Locate the cell with the specified text and output its [x, y] center coordinate. 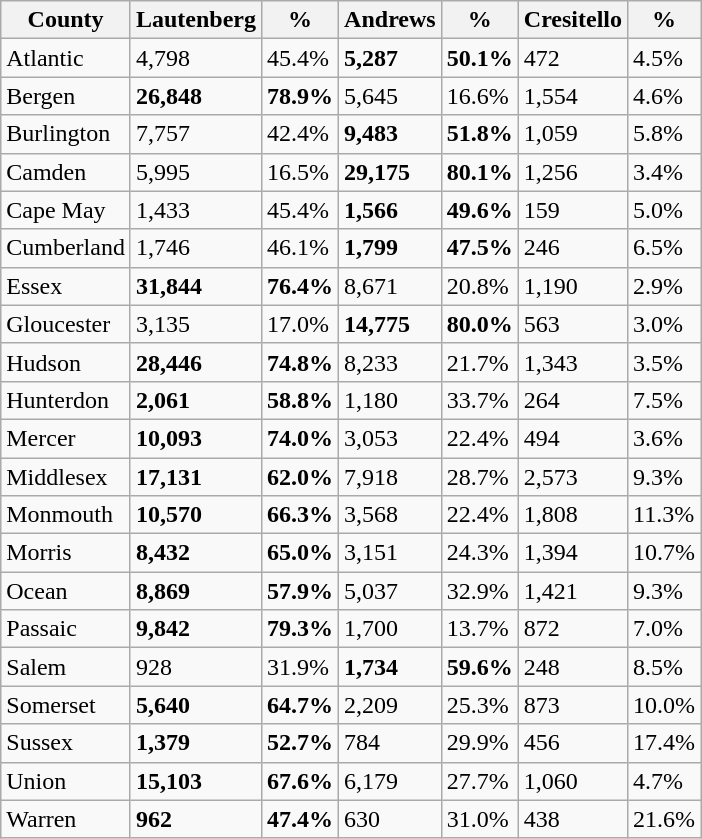
1,566 [390, 210]
Hudson [66, 362]
3.4% [664, 172]
9,483 [390, 134]
8,671 [390, 286]
928 [196, 667]
438 [572, 819]
2,209 [390, 705]
Salem [66, 667]
784 [390, 743]
66.3% [300, 515]
246 [572, 248]
16.6% [480, 96]
248 [572, 667]
Sussex [66, 743]
Somerset [66, 705]
Cumberland [66, 248]
Cape May [66, 210]
873 [572, 705]
5,287 [390, 58]
Burlington [66, 134]
1,060 [572, 781]
57.9% [300, 591]
51.8% [480, 134]
80.1% [480, 172]
County [66, 20]
31,844 [196, 286]
5,037 [390, 591]
Mercer [66, 438]
50.1% [480, 58]
26,848 [196, 96]
21.6% [664, 819]
Essex [66, 286]
1,808 [572, 515]
62.0% [300, 477]
5.0% [664, 210]
1,379 [196, 743]
21.7% [480, 362]
6,179 [390, 781]
52.7% [300, 743]
10,093 [196, 438]
5.8% [664, 134]
1,059 [572, 134]
49.6% [480, 210]
630 [390, 819]
24.3% [480, 553]
5,640 [196, 705]
33.7% [480, 400]
76.4% [300, 286]
1,433 [196, 210]
28,446 [196, 362]
25.3% [480, 705]
4.7% [664, 781]
17.0% [300, 324]
42.4% [300, 134]
264 [572, 400]
3,568 [390, 515]
2,573 [572, 477]
Union [66, 781]
3,151 [390, 553]
59.6% [480, 667]
10.0% [664, 705]
31.9% [300, 667]
1,190 [572, 286]
8,432 [196, 553]
32.9% [480, 591]
29.9% [480, 743]
1,394 [572, 553]
1,734 [390, 667]
15,103 [196, 781]
472 [572, 58]
563 [572, 324]
7,918 [390, 477]
14,775 [390, 324]
8,869 [196, 591]
1,343 [572, 362]
1,700 [390, 629]
2,061 [196, 400]
Atlantic [66, 58]
Gloucester [66, 324]
7,757 [196, 134]
Lautenberg [196, 20]
74.0% [300, 438]
1,554 [572, 96]
46.1% [300, 248]
1,421 [572, 591]
Monmouth [66, 515]
13.7% [480, 629]
3.6% [664, 438]
159 [572, 210]
494 [572, 438]
7.0% [664, 629]
20.8% [480, 286]
3,135 [196, 324]
47.5% [480, 248]
5,995 [196, 172]
80.0% [480, 324]
79.3% [300, 629]
74.8% [300, 362]
Middlesex [66, 477]
27.7% [480, 781]
1,180 [390, 400]
Camden [66, 172]
Hunterdon [66, 400]
1,799 [390, 248]
8,233 [390, 362]
8.5% [664, 667]
872 [572, 629]
4.6% [664, 96]
4.5% [664, 58]
3.0% [664, 324]
Andrews [390, 20]
9,842 [196, 629]
5,645 [390, 96]
Cresitello [572, 20]
Ocean [66, 591]
29,175 [390, 172]
2.9% [664, 286]
47.4% [300, 819]
65.0% [300, 553]
10.7% [664, 553]
78.9% [300, 96]
11.3% [664, 515]
16.5% [300, 172]
10,570 [196, 515]
1,256 [572, 172]
17,131 [196, 477]
28.7% [480, 477]
17.4% [664, 743]
962 [196, 819]
58.8% [300, 400]
1,746 [196, 248]
456 [572, 743]
64.7% [300, 705]
Bergen [66, 96]
7.5% [664, 400]
3.5% [664, 362]
Passaic [66, 629]
67.6% [300, 781]
3,053 [390, 438]
4,798 [196, 58]
31.0% [480, 819]
6.5% [664, 248]
Morris [66, 553]
Warren [66, 819]
